Extract the [x, y] coordinate from the center of the cell holding the provided text.  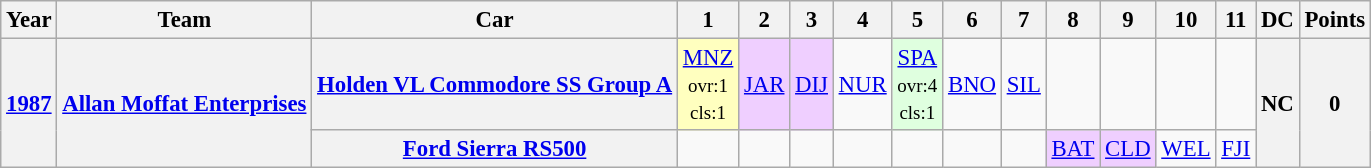
SIL [1024, 85]
0 [1334, 104]
CLD [1128, 149]
Points [1334, 20]
Ford Sierra RS500 [495, 149]
NUR [862, 85]
DC [1278, 20]
Holden VL Commodore SS Group A [495, 85]
MNZovr:1cls:1 [708, 85]
3 [812, 20]
DIJ [812, 85]
11 [1236, 20]
JAR [764, 85]
1987 [29, 104]
5 [918, 20]
4 [862, 20]
2 [764, 20]
WEL [1186, 149]
1 [708, 20]
7 [1024, 20]
SPAovr:4cls:1 [918, 85]
FJI [1236, 149]
10 [1186, 20]
6 [972, 20]
NC [1278, 104]
Year [29, 20]
9 [1128, 20]
BAT [1073, 149]
Car [495, 20]
Allan Moffat Enterprises [184, 104]
8 [1073, 20]
Team [184, 20]
BNO [972, 85]
